Return [x, y] of the center of cell containing provided text 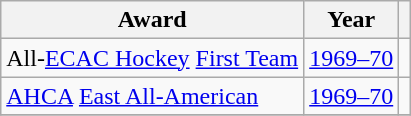
Award [152, 20]
AHCA East All-American [152, 96]
Year [352, 20]
All-ECAC Hockey First Team [152, 58]
